For the text-containing cell, return its midpoint in (X, Y) coordinate format. 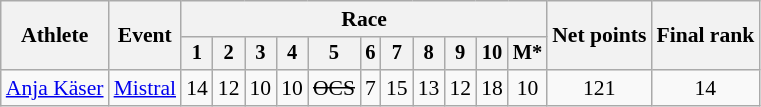
8 (429, 54)
2 (229, 54)
OCS (334, 88)
Race (364, 19)
Mistral (145, 88)
9 (460, 54)
5 (334, 54)
6 (370, 54)
Net points (599, 36)
1 (197, 54)
121 (599, 88)
18 (492, 88)
Final rank (705, 36)
M* (528, 54)
3 (260, 54)
13 (429, 88)
4 (292, 54)
Athlete (55, 36)
Event (145, 36)
Anja Käser (55, 88)
15 (397, 88)
